Extract the [x, y] coordinate from the center of the cell holding the provided text.  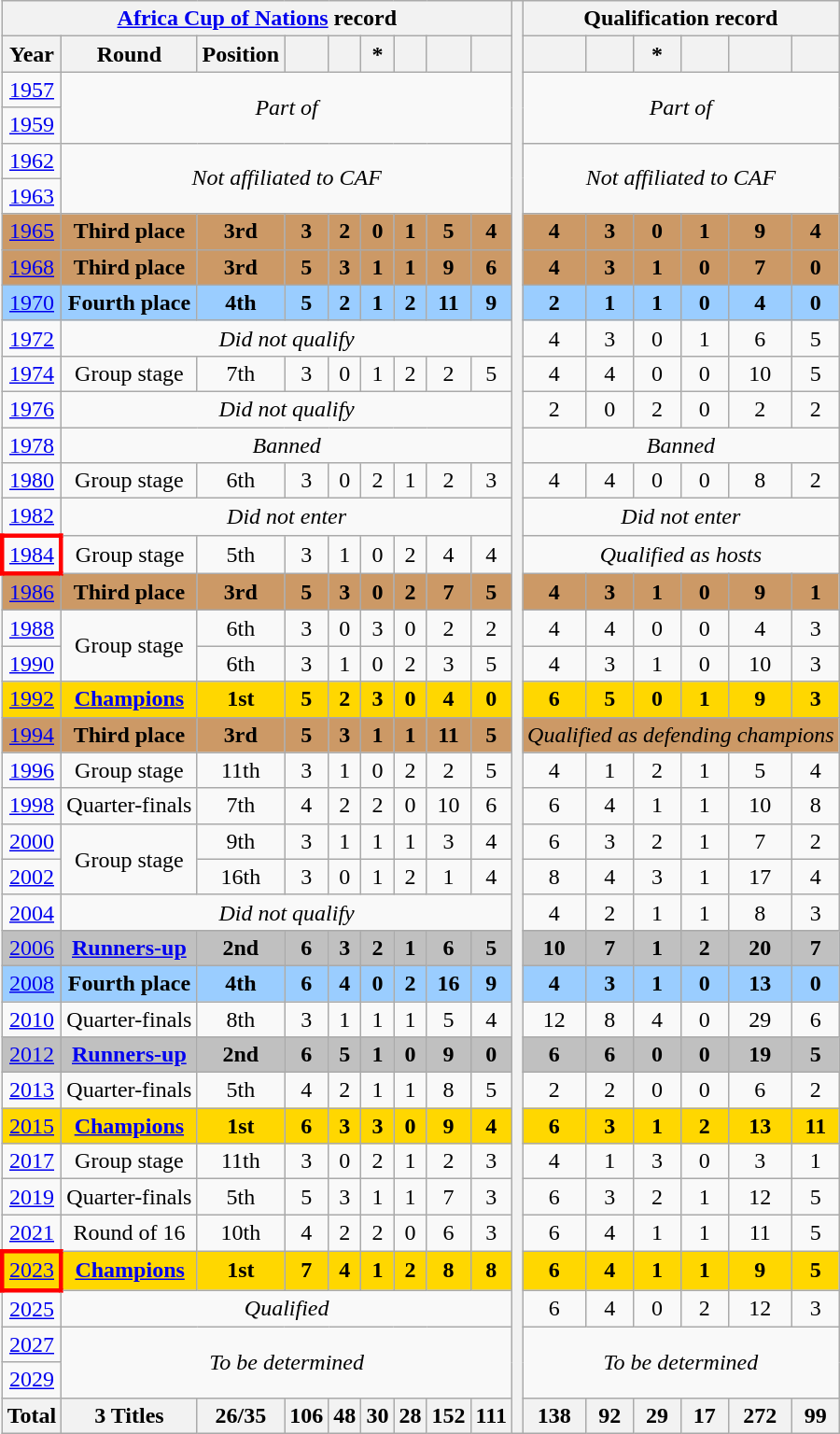
1962 [32, 161]
1998 [32, 806]
Africa Cup of Nations record [257, 19]
Year [32, 54]
2013 [32, 1090]
1988 [32, 628]
1982 [32, 517]
2025 [32, 1309]
Round of 16 [129, 1233]
2012 [32, 1055]
1963 [32, 196]
Qualified as defending champions [681, 735]
1970 [32, 302]
19 [760, 1055]
1992 [32, 699]
2010 [32, 1019]
1978 [32, 445]
1994 [32, 735]
1986 [32, 592]
2006 [32, 948]
138 [554, 1415]
1959 [32, 125]
1957 [32, 90]
1965 [32, 232]
92 [610, 1415]
Qualified [287, 1309]
272 [760, 1415]
26/35 [241, 1415]
30 [377, 1415]
3 Titles [129, 1415]
2023 [32, 1270]
Round [129, 54]
111 [491, 1415]
1984 [32, 555]
8th [241, 1019]
2021 [32, 1233]
Qualification record [681, 19]
Total [32, 1415]
2000 [32, 841]
106 [306, 1415]
2004 [32, 912]
2017 [32, 1161]
1968 [32, 267]
9th [241, 841]
1976 [32, 409]
Qualified as hosts [681, 555]
Position [241, 54]
28 [411, 1415]
2015 [32, 1126]
16th [241, 877]
16 [448, 983]
10th [241, 1233]
1974 [32, 373]
99 [816, 1415]
2002 [32, 877]
1980 [32, 481]
1972 [32, 338]
1996 [32, 770]
48 [345, 1415]
2008 [32, 983]
152 [448, 1415]
1990 [32, 664]
2027 [32, 1344]
20 [760, 948]
2019 [32, 1197]
2029 [32, 1380]
